Determine the [X, Y] coordinate at the center of the cell enclosing the given text.  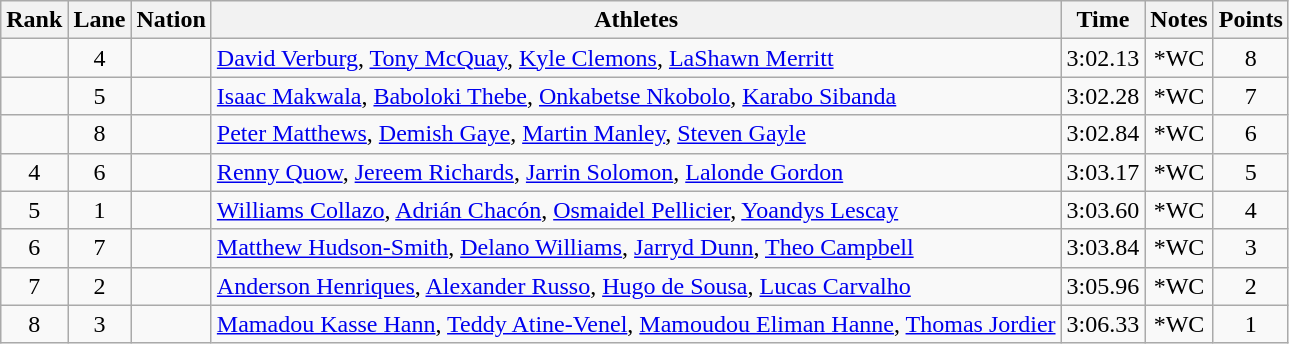
3:02.84 [1103, 134]
Rank [34, 20]
3:02.28 [1103, 96]
Lane [100, 20]
3:03.84 [1103, 248]
3:06.33 [1103, 324]
David Verburg, Tony McQuay, Kyle Clemons, LaShawn Merritt [636, 58]
Mamadou Kasse Hann, Teddy Atine-Venel, Mamoudou Eliman Hanne, Thomas Jordier [636, 324]
3:02.13 [1103, 58]
Peter Matthews, Demish Gaye, Martin Manley, Steven Gayle [636, 134]
Points [1250, 20]
Matthew Hudson-Smith, Delano Williams, Jarryd Dunn, Theo Campbell [636, 248]
Notes [1179, 20]
Athletes [636, 20]
Anderson Henriques, Alexander Russo, Hugo de Sousa, Lucas Carvalho [636, 286]
3:03.60 [1103, 210]
Renny Quow, Jereem Richards, Jarrin Solomon, Lalonde Gordon [636, 172]
3:03.17 [1103, 172]
Nation [171, 20]
Isaac Makwala, Baboloki Thebe, Onkabetse Nkobolo, Karabo Sibanda [636, 96]
Williams Collazo, Adrián Chacón, Osmaidel Pellicier, Yoandys Lescay [636, 210]
3:05.96 [1103, 286]
Time [1103, 20]
